Search for the cell housing the specified text and yield its (X, Y) center coordinate. 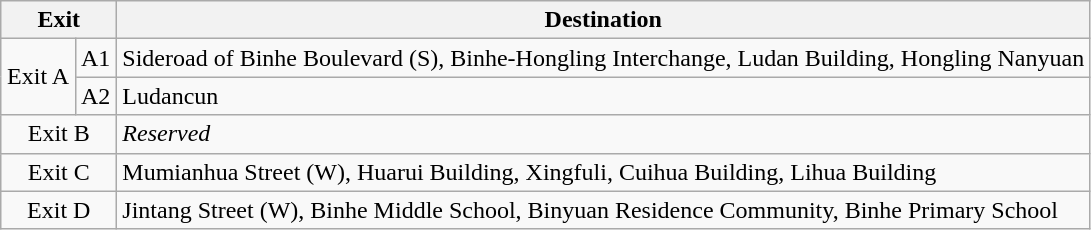
Ludancun (604, 96)
Exit A (38, 77)
Reserved (604, 134)
Exit (59, 20)
A1 (96, 58)
Destination (604, 20)
A2 (96, 96)
Sideroad of Binhe Boulevard (S), Binhe-Hongling Interchange, Ludan Building, Hongling Nanyuan (604, 58)
Exit B (59, 134)
Jintang Street (W), Binhe Middle School, Binyuan Residence Community, Binhe Primary School (604, 210)
Exit C (59, 172)
Mumianhua Street (W), Huarui Building, Xingfuli, Cuihua Building, Lihua Building (604, 172)
Exit D (59, 210)
